From the cell containing the given text, extract its center point as (X, Y) coordinate. 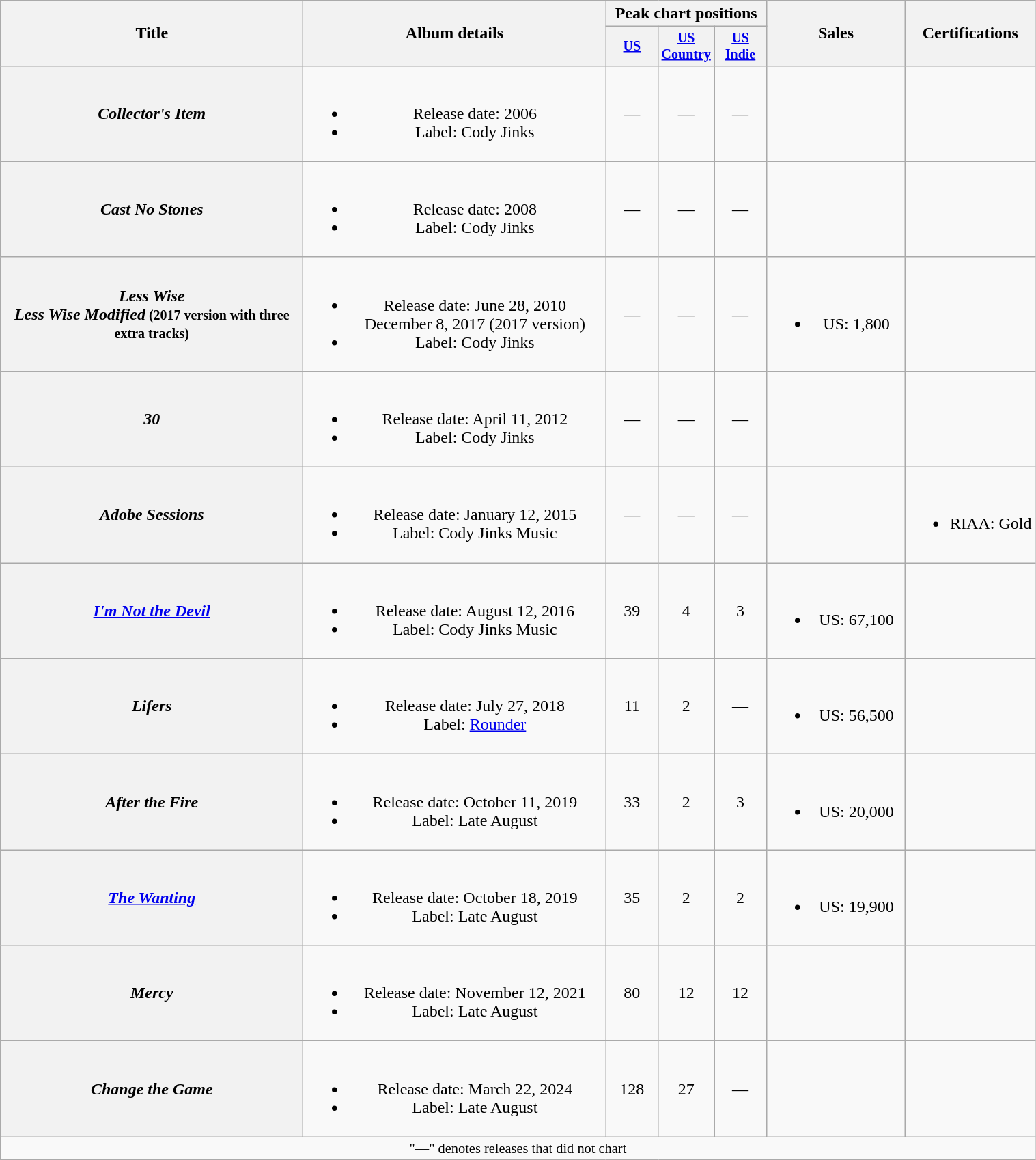
80 (632, 993)
Title (152, 33)
US: 19,900 (836, 898)
39 (632, 611)
US: 67,100 (836, 611)
Release date: November 12, 2021Label: Late August (455, 993)
Release date: 2006Label: Cody Jinks (455, 113)
Change the Game (152, 1089)
Album details (455, 33)
Release date: October 18, 2019Label: Late August (455, 898)
US: 56,500 (836, 706)
Collector's Item (152, 113)
Less WiseLess Wise Modified (2017 version with three extra tracks) (152, 314)
33 (632, 802)
RIAA: Gold (970, 515)
US Indie (740, 46)
Lifers (152, 706)
Release date: January 12, 2015Label: Cody Jinks Music (455, 515)
I'm Not the Devil (152, 611)
US Country (686, 46)
Release date: August 12, 2016Label: Cody Jinks Music (455, 611)
Release date: June 28, 2010December 8, 2017 (2017 version)Label: Cody Jinks (455, 314)
Certifications (970, 33)
35 (632, 898)
4 (686, 611)
"—" denotes releases that did not chart (518, 1148)
128 (632, 1089)
Sales (836, 33)
Release date: April 11, 2012Label: Cody Jinks (455, 419)
Peak chart positions (686, 14)
Cast No Stones (152, 209)
US: 1,800 (836, 314)
Release date: March 22, 2024Label: Late August (455, 1089)
Mercy (152, 993)
US (632, 46)
Release date: October 11, 2019Label: Late August (455, 802)
27 (686, 1089)
The Wanting (152, 898)
US: 20,000 (836, 802)
11 (632, 706)
Release date: July 27, 2018Label: Rounder (455, 706)
30 (152, 419)
Adobe Sessions (152, 515)
After the Fire (152, 802)
Release date: 2008Label: Cody Jinks (455, 209)
